Identify which cell holds the provided text, then report its (X, Y) central coordinate. 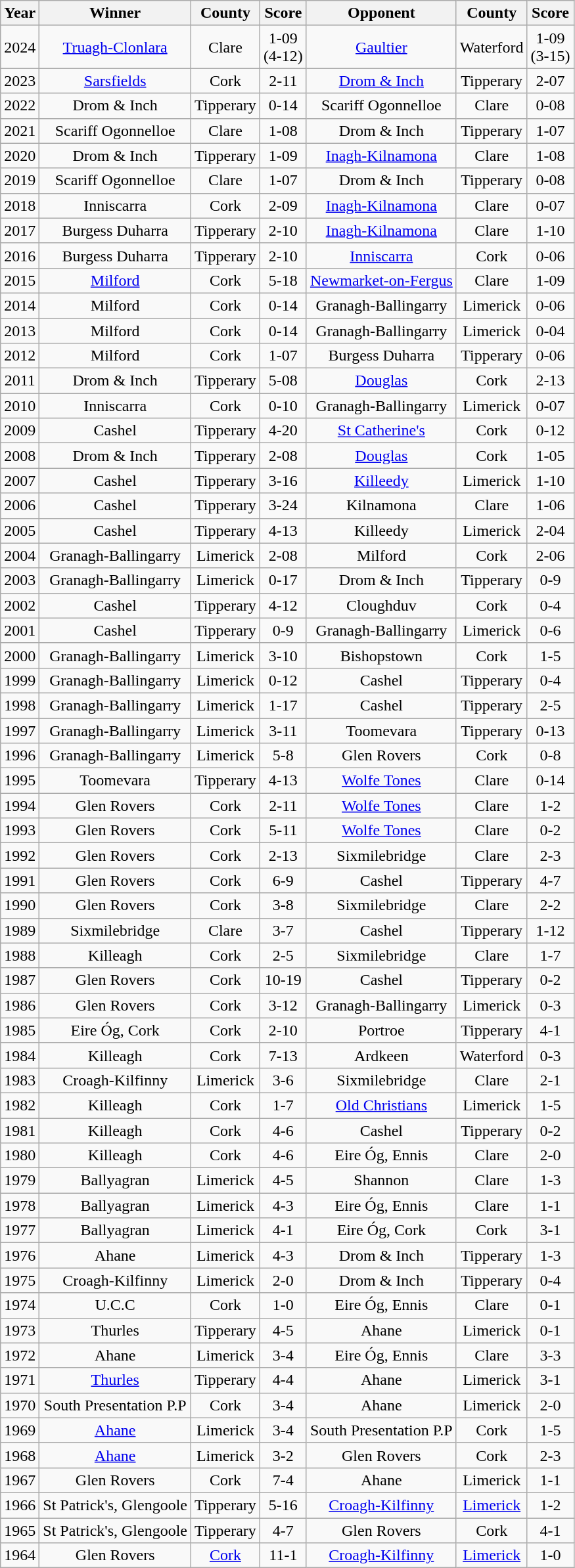
1995 (20, 781)
2008 (20, 456)
Old Christians (381, 1105)
5-8 (283, 756)
1-09 (3-15) (551, 47)
2002 (20, 605)
Sarsfields (116, 81)
U.C.C (116, 1305)
1989 (20, 930)
Portroe (381, 1030)
2021 (20, 131)
2003 (20, 580)
1977 (20, 1230)
2020 (20, 156)
4-20 (283, 431)
3-6 (283, 1080)
5-18 (283, 280)
Bishopstown (381, 655)
2023 (20, 81)
2-07 (551, 81)
3-16 (283, 481)
3-12 (283, 1005)
1-12 (551, 930)
3-8 (283, 905)
1984 (20, 1055)
2-04 (551, 531)
2015 (20, 280)
5-16 (283, 1505)
2016 (20, 255)
Truagh-Clonlara (116, 47)
1-06 (551, 506)
1990 (20, 905)
1965 (20, 1531)
Winner (116, 13)
1982 (20, 1105)
1970 (20, 1405)
1976 (20, 1255)
2019 (20, 181)
Kilnamona (381, 506)
4-12 (283, 605)
Opponent (381, 13)
3-2 (283, 1455)
0-6 (551, 630)
Newmarket-on-Fergus (381, 280)
1979 (20, 1181)
1-09(4-12) (283, 47)
1973 (20, 1330)
1991 (20, 881)
0-10 (283, 406)
2012 (20, 356)
1972 (20, 1355)
7-13 (283, 1055)
10-19 (283, 980)
2018 (20, 206)
1994 (20, 806)
1992 (20, 856)
2005 (20, 531)
2000 (20, 655)
Shannon (381, 1181)
2009 (20, 431)
2013 (20, 330)
1987 (20, 980)
2024 (20, 47)
1966 (20, 1505)
2011 (20, 381)
0-8 (551, 756)
2007 (20, 481)
1975 (20, 1280)
6-9 (283, 881)
4-4 (283, 1380)
2014 (20, 305)
2-2 (551, 905)
2-09 (283, 206)
2004 (20, 555)
3-24 (283, 506)
0-04 (551, 330)
Ardkeen (381, 1055)
1964 (20, 1556)
St Catherine's (381, 431)
5-08 (283, 381)
1971 (20, 1380)
7-4 (283, 1480)
1-05 (551, 456)
11-1 (283, 1556)
1997 (20, 731)
1985 (20, 1030)
1974 (20, 1305)
0-13 (551, 731)
0-17 (283, 580)
3-10 (283, 655)
1967 (20, 1480)
1998 (20, 705)
Year (20, 13)
1978 (20, 1206)
1988 (20, 955)
1981 (20, 1130)
1969 (20, 1430)
2022 (20, 106)
2006 (20, 506)
1983 (20, 1080)
Cloughduv (381, 605)
2001 (20, 630)
1996 (20, 756)
1-17 (283, 705)
2-1 (551, 1080)
1986 (20, 1005)
1993 (20, 831)
5-11 (283, 831)
Gaultier (381, 47)
2010 (20, 406)
2017 (20, 230)
1980 (20, 1156)
3-11 (283, 731)
3-3 (551, 1355)
1999 (20, 680)
1968 (20, 1455)
2-06 (551, 555)
3-7 (283, 930)
